Output the (X, Y) coordinate of the center of the cell containing the given text.  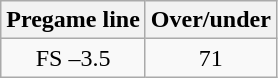
FS –3.5 (74, 58)
Over/under (210, 20)
Pregame line (74, 20)
71 (210, 58)
